Capture the cell that displays the provided text and extract its (x, y) central coordinate. 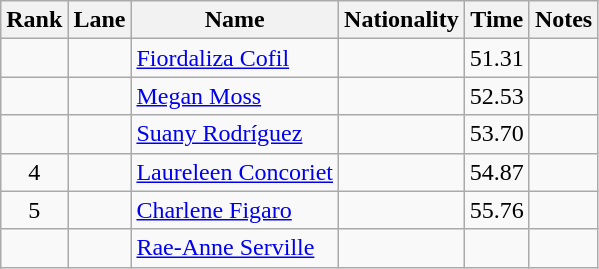
52.53 (496, 96)
Name (235, 20)
4 (34, 172)
Nationality (402, 20)
Fiordaliza Cofil (235, 58)
Megan Moss (235, 96)
5 (34, 210)
Rank (34, 20)
51.31 (496, 58)
Time (496, 20)
54.87 (496, 172)
Rae-Anne Serville (235, 248)
55.76 (496, 210)
Notes (563, 20)
Charlene Figaro (235, 210)
53.70 (496, 134)
Suany Rodríguez (235, 134)
Lane (100, 20)
Laureleen Concoriet (235, 172)
